Return [x, y] of the center of cell containing provided text 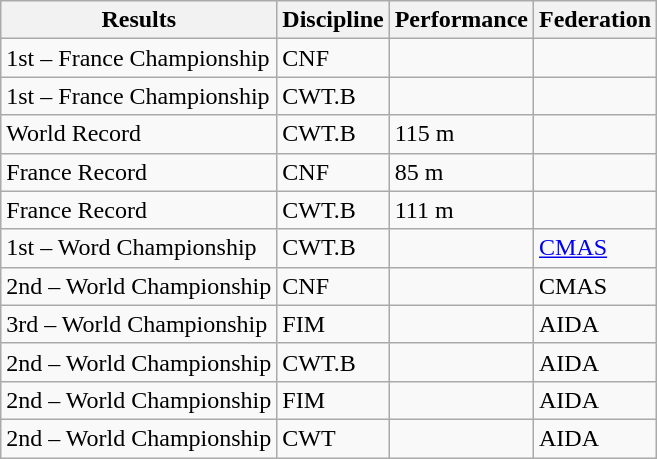
111 m [461, 210]
Discipline [333, 20]
World Record [139, 134]
CWT [333, 438]
1st – Word Championship [139, 248]
85 m [461, 172]
3rd – World Championship [139, 324]
115 m [461, 134]
Results [139, 20]
Performance [461, 20]
Federation [596, 20]
